Find where the given text appears and provide that cell's center as [x, y] coordinate. 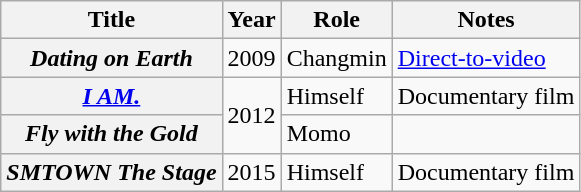
SMTOWN The Stage [112, 172]
Changmin [336, 58]
Role [336, 20]
2012 [252, 115]
Year [252, 20]
Momo [336, 134]
Direct-to-video [486, 58]
2009 [252, 58]
Notes [486, 20]
Title [112, 20]
I AM. [112, 96]
Fly with the Gold [112, 134]
2015 [252, 172]
Dating on Earth [112, 58]
